Locate the cell with the specified text and output its [X, Y] center coordinate. 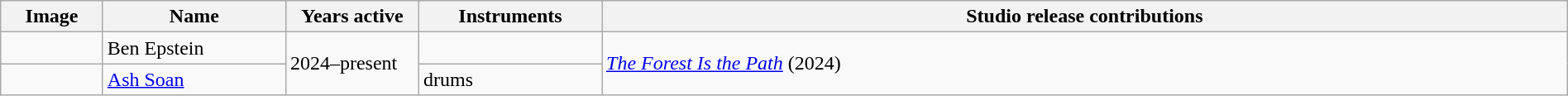
Name [194, 17]
Ben Epstein [194, 48]
Image [52, 17]
2024–present [352, 64]
drums [509, 79]
Instruments [509, 17]
Studio release contributions [1085, 17]
Ash Soan [194, 79]
The Forest Is the Path (2024) [1085, 64]
Years active [352, 17]
